Provide the [X, Y] coordinate of the cell's center where the given text is located.  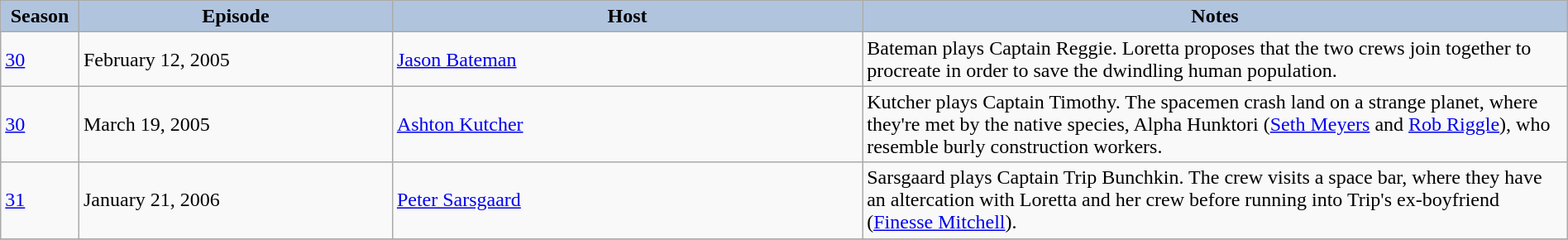
Jason Bateman [627, 60]
Season [40, 17]
March 19, 2005 [235, 124]
Peter Sarsgaard [627, 200]
February 12, 2005 [235, 60]
Episode [235, 17]
January 21, 2006 [235, 200]
Ashton Kutcher [627, 124]
Bateman plays Captain Reggie. Loretta proposes that the two crews join together to procreate in order to save the dwindling human population. [1216, 60]
31 [40, 200]
Notes [1216, 17]
Host [627, 17]
